From the cell containing the given text, extract its center point as [X, Y] coordinate. 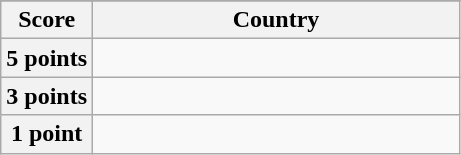
5 points [47, 58]
Country [276, 20]
3 points [47, 96]
1 point [47, 134]
Score [47, 20]
